Identify which cell holds the provided text, then report its (X, Y) central coordinate. 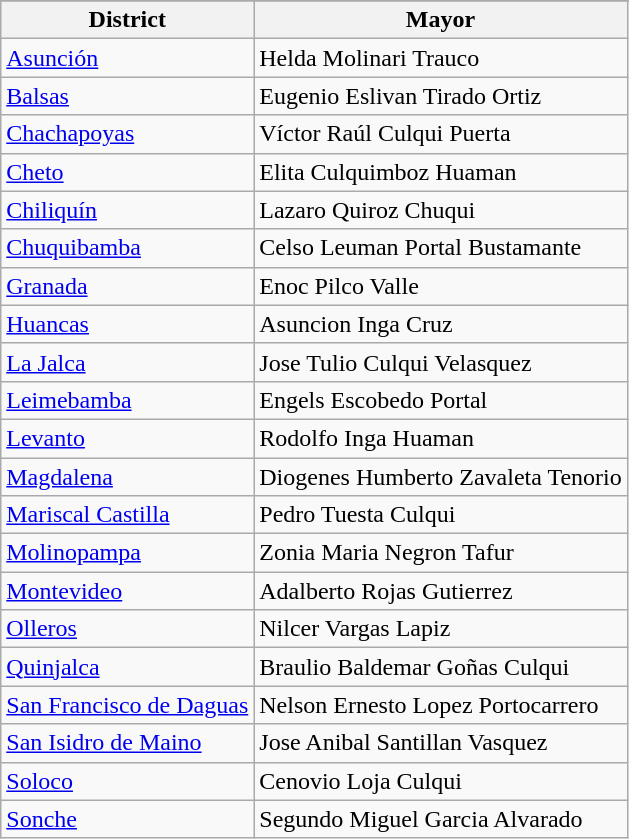
Balsas (128, 96)
Pedro Tuesta Culqui (441, 515)
Víctor Raúl Culqui Puerta (441, 134)
Adalberto Rojas Gutierrez (441, 591)
Jose Tulio Culqui Velasquez (441, 362)
Cenovio Loja Culqui (441, 781)
Enoc Pilco Valle (441, 286)
Diogenes Humberto Zavaleta Tenorio (441, 477)
Eugenio Eslivan Tirado Ortiz (441, 96)
Quinjalca (128, 667)
Asuncion Inga Cruz (441, 324)
Chachapoyas (128, 134)
Soloco (128, 781)
Nilcer Vargas Lapiz (441, 629)
Molinopampa (128, 553)
La Jalca (128, 362)
Nelson Ernesto Lopez Portocarrero (441, 705)
Helda Molinari Trauco (441, 58)
Segundo Miguel Garcia Alvarado (441, 819)
Huancas (128, 324)
Cheto (128, 172)
Zonia Maria Negron Tafur (441, 553)
Leimebamba (128, 400)
Asunción (128, 58)
Chiliquín (128, 210)
Mayor (441, 20)
Elita Culquimboz Huaman (441, 172)
Mariscal Castilla (128, 515)
Lazaro Quiroz Chuqui (441, 210)
Levanto (128, 438)
San Francisco de Daguas (128, 705)
Jose Anibal Santillan Vasquez (441, 743)
District (128, 20)
Olleros (128, 629)
Celso Leuman Portal Bustamante (441, 248)
Granada (128, 286)
San Isidro de Maino (128, 743)
Magdalena (128, 477)
Chuquibamba (128, 248)
Rodolfo Inga Huaman (441, 438)
Montevideo (128, 591)
Braulio Baldemar Goñas Culqui (441, 667)
Sonche (128, 819)
Engels Escobedo Portal (441, 400)
